Search for the cell housing the specified text and yield its (x, y) center coordinate. 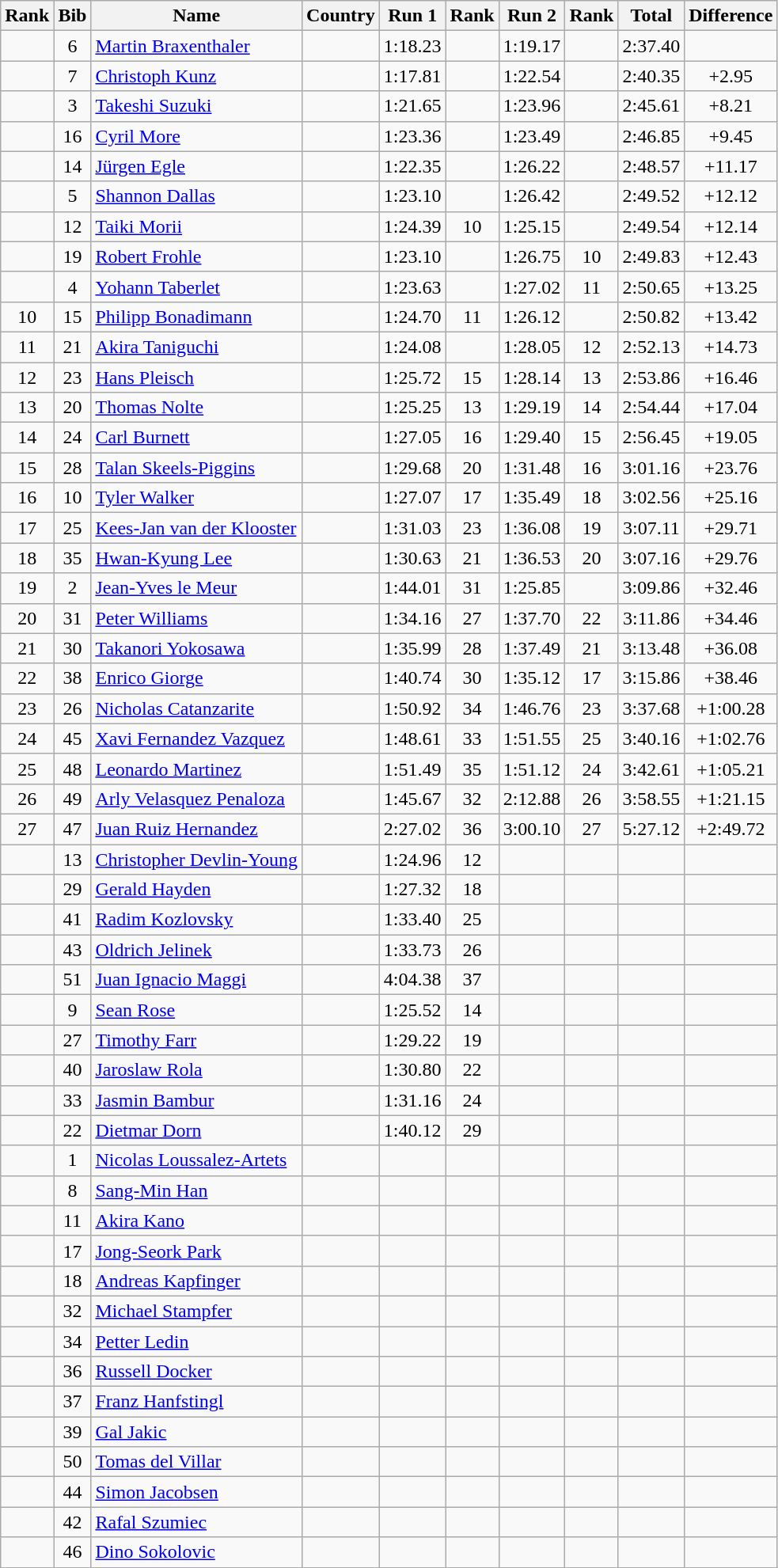
3:40.16 (651, 738)
1:30.63 (412, 558)
Jaroslaw Rola (196, 1070)
3:58.55 (651, 799)
1:45.67 (412, 799)
9 (73, 1010)
1:26.22 (532, 166)
2:49.54 (651, 226)
3:37.68 (651, 708)
46 (73, 1552)
+1:00.28 (731, 708)
2:50.82 (651, 317)
1:27.32 (412, 890)
Takeshi Suzuki (196, 106)
+16.46 (731, 378)
2:49.52 (651, 196)
Dino Sokolovic (196, 1552)
+38.46 (731, 678)
Nicolas Loussalez-Artets (196, 1160)
5:27.12 (651, 829)
3:42.61 (651, 769)
Gerald Hayden (196, 890)
Simon Jacobsen (196, 1492)
+8.21 (731, 106)
Gal Jakic (196, 1432)
3:07.11 (651, 528)
+9.45 (731, 136)
+23.76 (731, 468)
+29.71 (731, 528)
47 (73, 829)
1:25.15 (532, 226)
+1:21.15 (731, 799)
3:13.48 (651, 648)
1:22.54 (532, 76)
1:24.96 (412, 859)
Run 2 (532, 16)
40 (73, 1070)
+13.25 (731, 287)
Christoph Kunz (196, 76)
2:56.45 (651, 438)
1:50.92 (412, 708)
Akira Taniguchi (196, 347)
+36.08 (731, 648)
1:36.53 (532, 558)
+25.16 (731, 498)
Martin Braxenthaler (196, 46)
1:24.39 (412, 226)
1:35.12 (532, 678)
Enrico Giorge (196, 678)
Leonardo Martinez (196, 769)
3:02.56 (651, 498)
1:22.35 (412, 166)
2:49.83 (651, 256)
Tomas del Villar (196, 1462)
Robert Frohle (196, 256)
Juan Ruiz Hernandez (196, 829)
1:27.07 (412, 498)
Takanori Yokosawa (196, 648)
45 (73, 738)
1:37.49 (532, 648)
1:18.23 (412, 46)
1 (73, 1160)
1:25.52 (412, 1010)
Total (651, 16)
1:25.25 (412, 408)
+12.12 (731, 196)
Taiki Morii (196, 226)
1:33.40 (412, 920)
Michael Stampfer (196, 1311)
Russell Docker (196, 1372)
+1:05.21 (731, 769)
8 (73, 1190)
1:25.85 (532, 588)
Radim Kozlovsky (196, 920)
1:51.49 (412, 769)
1:23.36 (412, 136)
1:27.02 (532, 287)
2:54.44 (651, 408)
Jong-Seork Park (196, 1251)
Xavi Fernandez Vazquez (196, 738)
1:35.99 (412, 648)
1:37.70 (532, 618)
1:34.16 (412, 618)
1:29.19 (532, 408)
41 (73, 920)
7 (73, 76)
+34.46 (731, 618)
+1:02.76 (731, 738)
1:40.12 (412, 1130)
2 (73, 588)
3:07.16 (651, 558)
Hwan-Kyung Lee (196, 558)
51 (73, 980)
Yohann Taberlet (196, 287)
1:48.61 (412, 738)
2:46.85 (651, 136)
Christopher Devlin-Young (196, 859)
2:27.02 (412, 829)
Shannon Dallas (196, 196)
1:35.49 (532, 498)
Bib (73, 16)
Thomas Nolte (196, 408)
Peter Williams (196, 618)
1:46.76 (532, 708)
2:52.13 (651, 347)
Carl Burnett (196, 438)
1:24.70 (412, 317)
1:31.48 (532, 468)
+2.95 (731, 76)
1:26.12 (532, 317)
3:00.10 (532, 829)
Sang-Min Han (196, 1190)
Petter Ledin (196, 1342)
3:01.16 (651, 468)
+2:49.72 (731, 829)
1:23.49 (532, 136)
1:29.40 (532, 438)
1:25.72 (412, 378)
1:51.12 (532, 769)
50 (73, 1462)
1:26.42 (532, 196)
4 (73, 287)
48 (73, 769)
42 (73, 1522)
Kees-Jan van der Klooster (196, 528)
1:29.22 (412, 1040)
Akira Kano (196, 1221)
Oldrich Jelinek (196, 950)
1:21.65 (412, 106)
Country (341, 16)
Run 1 (412, 16)
Philipp Bonadimann (196, 317)
Sean Rose (196, 1010)
3:09.86 (651, 588)
1:17.81 (412, 76)
Rafal Szumiec (196, 1522)
49 (73, 799)
1:44.01 (412, 588)
+13.42 (731, 317)
1:24.08 (412, 347)
2:53.86 (651, 378)
Jean-Yves le Meur (196, 588)
1:28.14 (532, 378)
2:12.88 (532, 799)
1:36.08 (532, 528)
Hans Pleisch (196, 378)
+32.46 (731, 588)
2:37.40 (651, 46)
1:27.05 (412, 438)
5 (73, 196)
1:29.68 (412, 468)
Dietmar Dorn (196, 1130)
44 (73, 1492)
1:51.55 (532, 738)
+14.73 (731, 347)
1:31.16 (412, 1100)
1:40.74 (412, 678)
39 (73, 1432)
1:23.96 (532, 106)
Franz Hanfstingl (196, 1402)
Arly Velasquez Penaloza (196, 799)
Juan Ignacio Maggi (196, 980)
1:26.75 (532, 256)
+29.76 (731, 558)
Andreas Kapfinger (196, 1281)
3 (73, 106)
+11.17 (731, 166)
Jürgen Egle (196, 166)
1:28.05 (532, 347)
Timothy Farr (196, 1040)
Name (196, 16)
1:23.63 (412, 287)
Difference (731, 16)
1:19.17 (532, 46)
+17.04 (731, 408)
+19.05 (731, 438)
Jasmin Bambur (196, 1100)
3:11.86 (651, 618)
2:50.65 (651, 287)
43 (73, 950)
2:48.57 (651, 166)
4:04.38 (412, 980)
Nicholas Catanzarite (196, 708)
Cyril More (196, 136)
38 (73, 678)
1:30.80 (412, 1070)
+12.43 (731, 256)
6 (73, 46)
+12.14 (731, 226)
2:40.35 (651, 76)
Tyler Walker (196, 498)
2:45.61 (651, 106)
3:15.86 (651, 678)
1:31.03 (412, 528)
1:33.73 (412, 950)
Talan Skeels-Piggins (196, 468)
